Identify which cell holds the provided text, then report its (x, y) central coordinate. 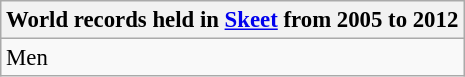
World records held in Skeet from 2005 to 2012 (232, 20)
Men (232, 58)
